Output the (x, y) coordinate of the center of the cell containing the given text.  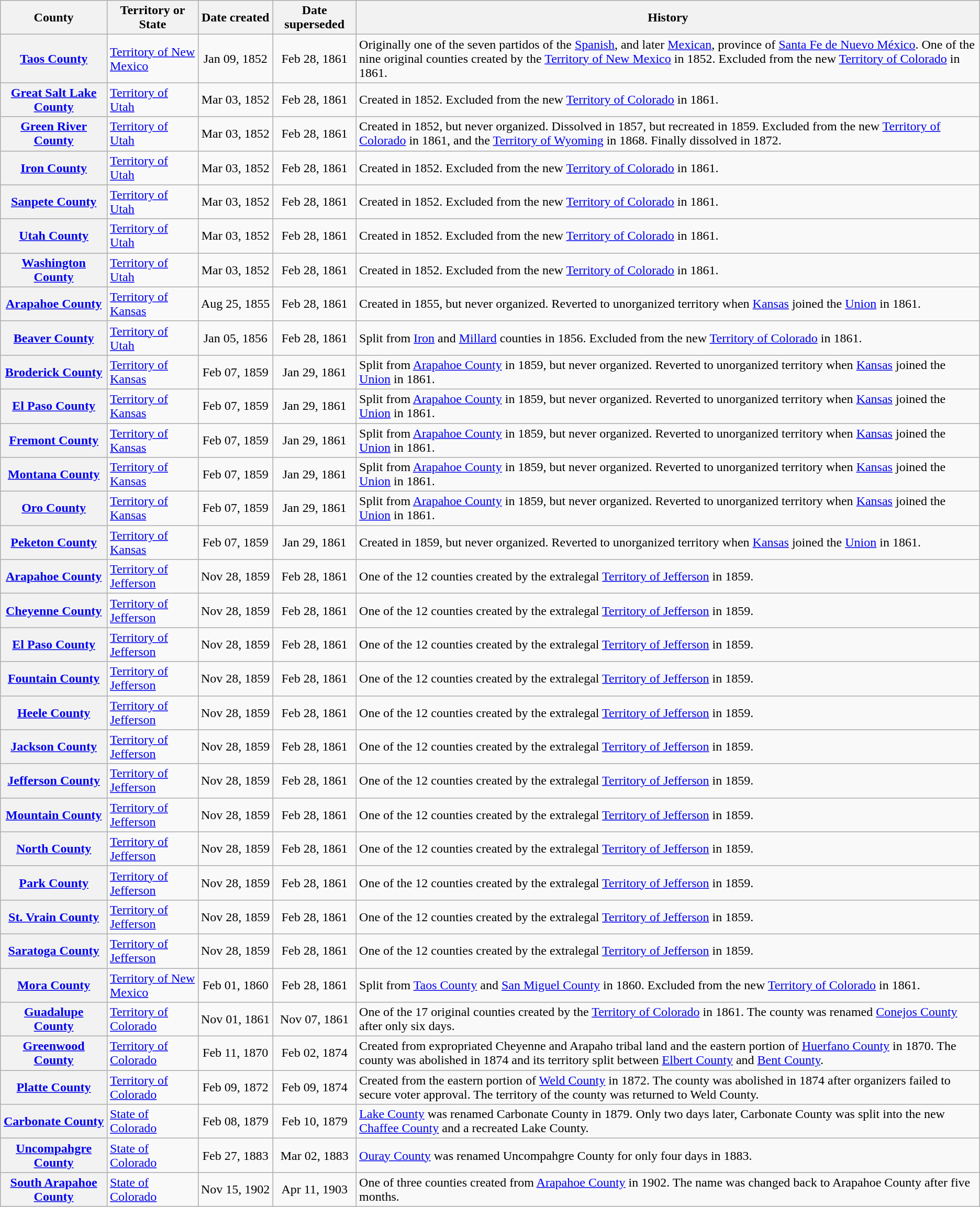
St. Vrain County (54, 917)
Peketon County (54, 542)
Nov 07, 1861 (315, 1020)
Jefferson County (54, 781)
Date created (235, 18)
Oro County (54, 509)
Fountain County (54, 678)
Platte County (54, 1088)
Mar 02, 1883 (315, 1156)
Mora County (54, 985)
Guadalupe County (54, 1020)
Jan 09, 1852 (235, 59)
Ouray County was renamed Uncompahgre County for only four days in 1883. (668, 1156)
Feb 27, 1883 (235, 1156)
Feb 08, 1879 (235, 1121)
Split from Iron and Millard counties in 1856. Excluded from the new Territory of Colorado in 1861. (668, 338)
Washington County (54, 270)
Heele County (54, 713)
Iron County (54, 167)
North County (54, 849)
Feb 01, 1860 (235, 985)
Nov 01, 1861 (235, 1020)
Split from Taos County and San Miguel County in 1860. Excluded from the new Territory of Colorado in 1861. (668, 985)
One of three counties created from Arapahoe County in 1902. The name was changed back to Arapahoe County after five months. (668, 1189)
Feb 09, 1874 (315, 1088)
Jan 05, 1856 (235, 338)
Saratoga County (54, 951)
Created in 1855, but never organized. Reverted to unorganized territory when Kansas joined the Union in 1861. (668, 304)
Green River County (54, 134)
Jackson County (54, 746)
Feb 11, 1870 (235, 1053)
History (668, 18)
South Arapahoe County (54, 1189)
Apr 11, 1903 (315, 1189)
Mountain County (54, 814)
Park County (54, 882)
Territory or State (152, 18)
Broderick County (54, 372)
Aug 25, 1855 (235, 304)
Feb 10, 1879 (315, 1121)
Nov 15, 1902 (235, 1189)
Sanpete County (54, 202)
County (54, 18)
Utah County (54, 236)
Taos County (54, 59)
Greenwood County (54, 1053)
Uncompahgre County (54, 1156)
Date superseded (315, 18)
Feb 02, 1874 (315, 1053)
Cheyenne County (54, 610)
Great Salt Lake County (54, 99)
Fremont County (54, 440)
Created in 1859, but never organized. Reverted to unorganized territory when Kansas joined the Union in 1861. (668, 542)
Feb 09, 1872 (235, 1088)
Montana County (54, 474)
Carbonate County (54, 1121)
Beaver County (54, 338)
One of the 17 original counties created by the Territory of Colorado in 1861. The county was renamed Conejos County after only six days. (668, 1020)
